Output the [X, Y] coordinate of the center of the cell containing the given text.  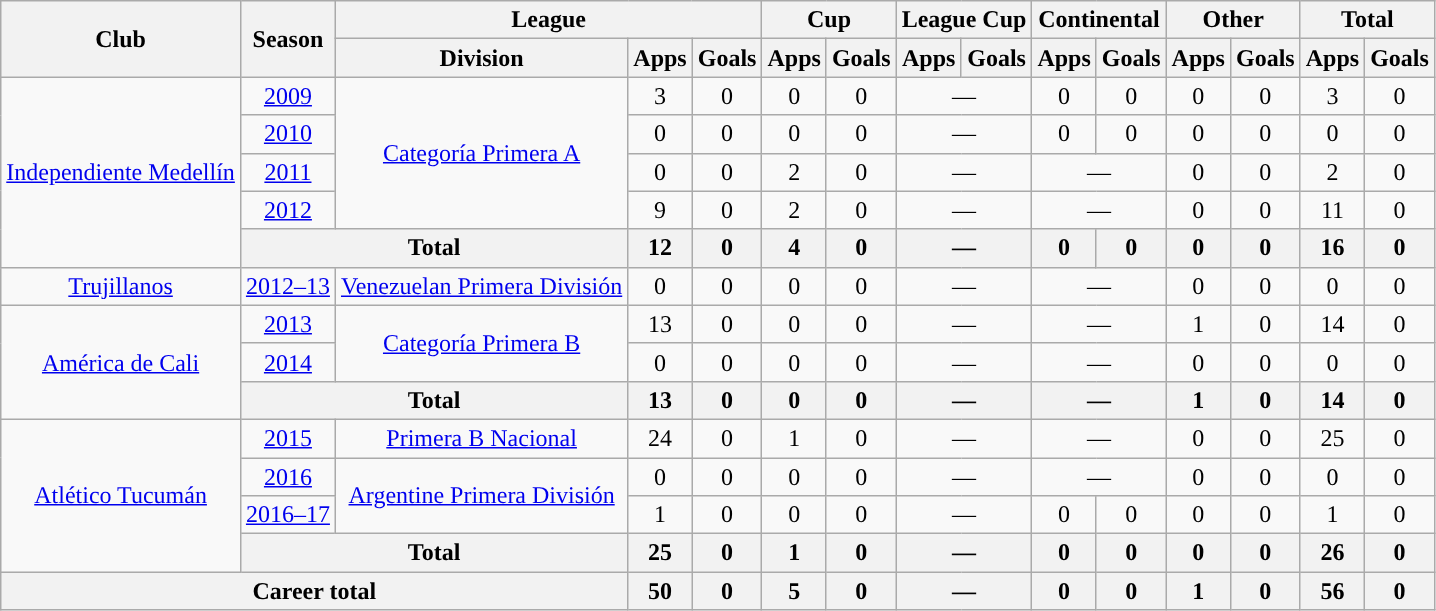
2015 [288, 438]
Independiente Medellín [121, 172]
2011 [288, 172]
Trujillanos [121, 286]
24 [660, 438]
26 [1332, 553]
Other [1233, 20]
América de Cali [121, 362]
2013 [288, 324]
11 [1332, 210]
League Cup [964, 20]
Argentine Primera División [481, 496]
9 [660, 210]
2016–17 [288, 515]
2010 [288, 134]
Division [481, 58]
Atlético Tucumán [121, 495]
Categoría Primera A [481, 153]
2016 [288, 477]
Venezuelan Primera División [481, 286]
Cup [829, 20]
Continental [1099, 20]
Career total [314, 591]
2014 [288, 362]
League [548, 20]
2012–13 [288, 286]
2012 [288, 210]
5 [794, 591]
4 [794, 248]
Primera B Nacional [481, 438]
16 [1332, 248]
50 [660, 591]
12 [660, 248]
Categoría Primera B [481, 343]
2009 [288, 96]
Season [288, 39]
Club [121, 39]
56 [1332, 591]
